Capture the cell that displays the provided text and extract its [x, y] central coordinate. 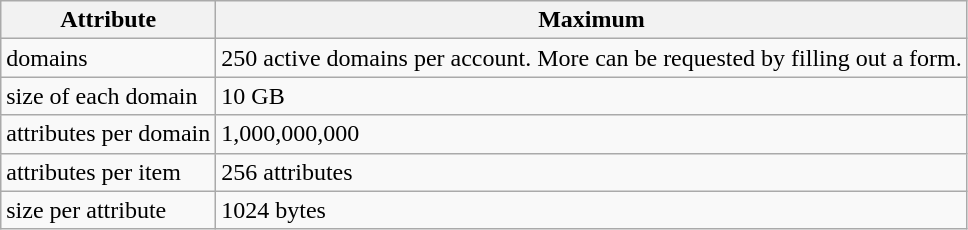
250 active domains per account. More can be requested by filling out a form. [592, 58]
10 GB [592, 96]
attributes per domain [108, 134]
Attribute [108, 20]
attributes per item [108, 172]
size per attribute [108, 210]
1024 bytes [592, 210]
domains [108, 58]
Maximum [592, 20]
1,000,000,000 [592, 134]
size of each domain [108, 96]
256 attributes [592, 172]
